Scan for the cell matching the given text and deliver its [x, y] coordinate at center. 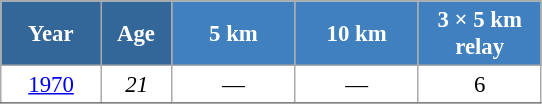
10 km [356, 34]
1970 [52, 85]
Year [52, 34]
5 km [234, 34]
6 [480, 85]
21 [136, 85]
3 × 5 km relay [480, 34]
Age [136, 34]
